Output the (x, y) coordinate of the center of the cell containing the given text.  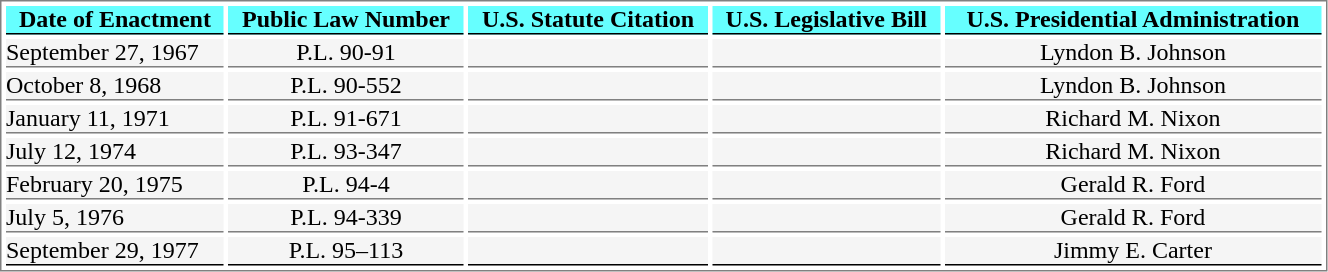
Date of Enactment (115, 20)
July 12, 1974 (115, 152)
P.L. 93-347 (346, 152)
P.L. 94-339 (346, 218)
U.S. Statute Citation (588, 20)
Public Law Number (346, 20)
P.L. 90-91 (346, 53)
P.L. 90-552 (346, 86)
Jimmy E. Carter (1134, 251)
September 29, 1977 (115, 251)
September 27, 1967 (115, 53)
October 8, 1968 (115, 86)
U.S. Legislative Bill (826, 20)
P.L. 94-4 (346, 185)
July 5, 1976 (115, 218)
February 20, 1975 (115, 185)
P.L. 91-671 (346, 119)
U.S. Presidential Administration (1134, 20)
P.L. 95–113 (346, 251)
January 11, 1971 (115, 119)
